Provide the (x, y) coordinate of the cell's center where the given text is located.  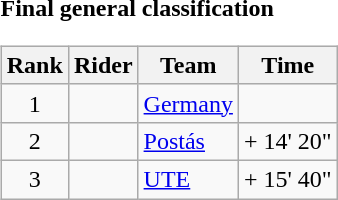
+ 15' 40" (288, 179)
Germany (188, 103)
2 (34, 141)
Team (188, 65)
Postás (188, 141)
UTE (188, 179)
3 (34, 179)
Rider (103, 65)
1 (34, 103)
Time (288, 65)
+ 14' 20" (288, 141)
Rank (34, 65)
